Capture the cell that displays the provided text and extract its (X, Y) central coordinate. 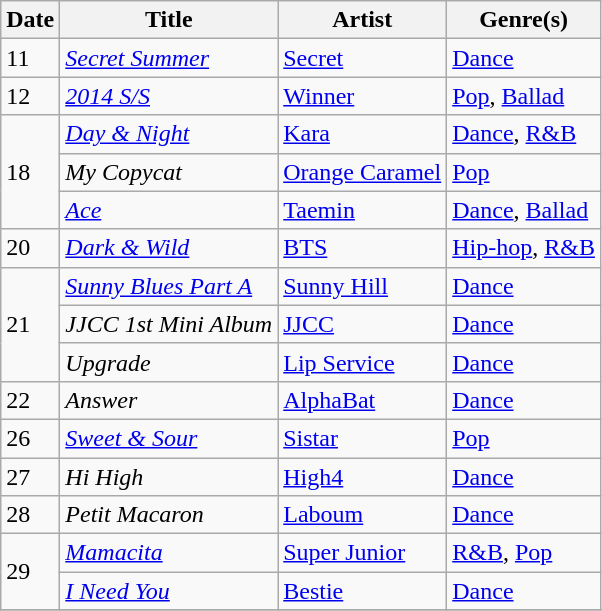
Artist (362, 20)
Petit Macaron (169, 515)
JJCC 1st Mini Album (169, 324)
26 (30, 438)
Mamacita (169, 553)
Orange Caramel (362, 172)
Date (30, 20)
22 (30, 400)
Sweet & Sour (169, 438)
Winner (362, 96)
Secret Summer (169, 58)
Hi High (169, 477)
29 (30, 572)
Day & Night (169, 134)
Bestie (362, 591)
BTS (362, 248)
Super Junior (362, 553)
21 (30, 324)
Kara (362, 134)
27 (30, 477)
Dance, R&B (524, 134)
I Need You (169, 591)
Lip Service (362, 362)
Upgrade (169, 362)
High4 (362, 477)
Ace (169, 210)
Laboum (362, 515)
Answer (169, 400)
JJCC (362, 324)
Taemin (362, 210)
Genre(s) (524, 20)
Sunny Blues Part A (169, 286)
11 (30, 58)
Sunny Hill (362, 286)
R&B, Pop (524, 553)
2014 S/S (169, 96)
Pop, Ballad (524, 96)
AlphaBat (362, 400)
Hip-hop, R&B (524, 248)
28 (30, 515)
Secret (362, 58)
18 (30, 172)
Sistar (362, 438)
Dance, Ballad (524, 210)
My Copycat (169, 172)
12 (30, 96)
Dark & Wild (169, 248)
20 (30, 248)
Title (169, 20)
